Capture the cell that displays the provided text and extract its (X, Y) central coordinate. 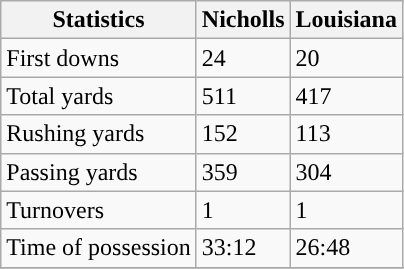
Nicholls (243, 20)
152 (243, 134)
Louisiana (346, 20)
Time of possession (99, 248)
113 (346, 134)
20 (346, 58)
24 (243, 58)
First downs (99, 58)
Rushing yards (99, 134)
26:48 (346, 248)
359 (243, 172)
417 (346, 96)
Statistics (99, 20)
304 (346, 172)
511 (243, 96)
33:12 (243, 248)
Passing yards (99, 172)
Total yards (99, 96)
Turnovers (99, 210)
